For the text-containing cell, return its midpoint in (X, Y) coordinate format. 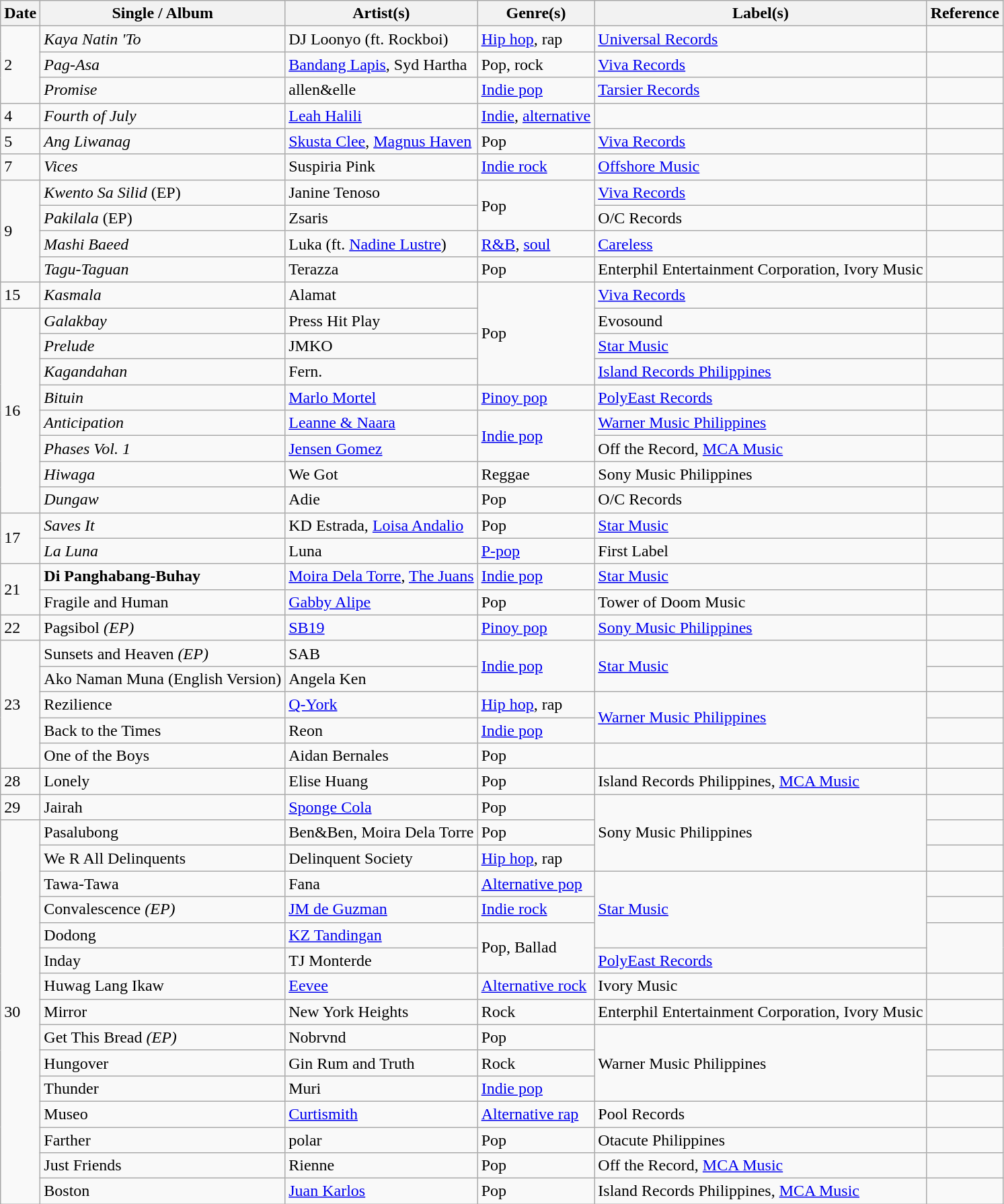
JM de Guzman (381, 909)
JMKO (381, 346)
Genre(s) (536, 13)
Universal Records (761, 39)
28 (20, 782)
Angela Ken (381, 679)
Delinquent Society (381, 858)
We R All Delinquents (163, 858)
Mashi Baeed (163, 243)
Saves It (163, 525)
We Got (381, 474)
Anticipation (163, 423)
21 (20, 589)
Janine Tenoso (381, 192)
Huwag Lang Ikaw (163, 986)
Convalescence (EP) (163, 909)
Promise (163, 90)
Sunsets and Heaven (EP) (163, 653)
Kasmala (163, 295)
15 (20, 295)
Zsaris (381, 218)
Aidan Bernales (381, 756)
Dungaw (163, 500)
22 (20, 628)
Pasalubong (163, 833)
Label(s) (761, 13)
23 (20, 704)
Lonely (163, 782)
Single / Album (163, 13)
Ang Liwanag (163, 141)
Otacute Philippines (761, 1140)
Reggae (536, 474)
Just Friends (163, 1166)
First Label (761, 551)
Mirror (163, 1012)
Alternative rap (536, 1114)
Hungover (163, 1063)
2 (20, 65)
Inday (163, 961)
Di Panghabang-Buhay (163, 576)
30 (20, 1012)
Rienne (381, 1166)
Ivory Music (761, 986)
Kaya Natin 'To (163, 39)
Muri (381, 1088)
Island Records Philippines (761, 372)
Tarsier Records (761, 90)
Boston (163, 1191)
polar (381, 1140)
Farther (163, 1140)
Ben&Ben, Moira Dela Torre (381, 833)
Jairah (163, 807)
Galakbay (163, 321)
Marlo Mortel (381, 398)
Alternative pop (536, 884)
Fana (381, 884)
La Luna (163, 551)
Careless (761, 243)
Gin Rum and Truth (381, 1063)
Suspiria Pink (381, 167)
Adie (381, 500)
Fern. (381, 372)
SAB (381, 653)
Ako Naman Muna (English Version) (163, 679)
New York Heights (381, 1012)
Pag-Asa (163, 65)
Press Hit Play (381, 321)
allen&elle (381, 90)
Luka (ft. Nadine Lustre) (381, 243)
Bituin (163, 398)
Dodong (163, 935)
Phases Vol. 1 (163, 449)
SB19 (381, 628)
29 (20, 807)
Kwento Sa Silid (EP) (163, 192)
Fragile and Human (163, 602)
Juan Karlos (381, 1191)
Q-York (381, 704)
P-pop (536, 551)
Reon (381, 730)
Thunder (163, 1088)
Kagandahan (163, 372)
Rezilience (163, 704)
One of the Boys (163, 756)
TJ Monterde (381, 961)
R&B, soul (536, 243)
Indie, alternative (536, 116)
Bandang Lapis, Syd Hartha (381, 65)
Pop, rock (536, 65)
Evosound (761, 321)
Nobrvnd (381, 1037)
Offshore Music (761, 167)
16 (20, 410)
Reference (964, 13)
Vices (163, 167)
Luna (381, 551)
Eevee (381, 986)
KD Estrada, Loisa Andalio (381, 525)
Museo (163, 1114)
KZ Tandingan (381, 935)
DJ Loonyo (ft. Rockboi) (381, 39)
Jensen Gomez (381, 449)
Leah Halili (381, 116)
Tower of Doom Music (761, 602)
Artist(s) (381, 13)
Curtismith (381, 1114)
Alternative rock (536, 986)
Tawa-Tawa (163, 884)
4 (20, 116)
Pagsibol (EP) (163, 628)
Pool Records (761, 1114)
Alamat (381, 295)
Prelude (163, 346)
Hiwaga (163, 474)
Sponge Cola (381, 807)
Gabby Alipe (381, 602)
Elise Huang (381, 782)
17 (20, 538)
Pop, Ballad (536, 948)
Tagu-Taguan (163, 269)
Fourth of July (163, 116)
Moira Dela Torre, The Juans (381, 576)
Leanne & Naara (381, 423)
Terazza (381, 269)
Get This Bread (EP) (163, 1037)
Date (20, 13)
Back to the Times (163, 730)
7 (20, 167)
Skusta Clee, Magnus Haven (381, 141)
5 (20, 141)
9 (20, 231)
Pakilala (EP) (163, 218)
